Capture the cell that displays the provided text and extract its (X, Y) central coordinate. 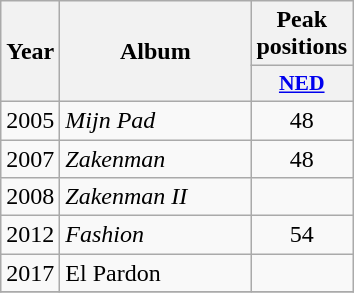
Year (30, 52)
Zakenman II (156, 197)
54 (302, 235)
Album (156, 52)
El Pardon (156, 273)
Peak positions (302, 34)
Zakenman (156, 159)
2012 (30, 235)
2017 (30, 273)
2008 (30, 197)
NED (302, 84)
Fashion (156, 235)
Mijn Pad (156, 120)
2007 (30, 159)
2005 (30, 120)
